Identify which cell holds the provided text, then report its [X, Y] central coordinate. 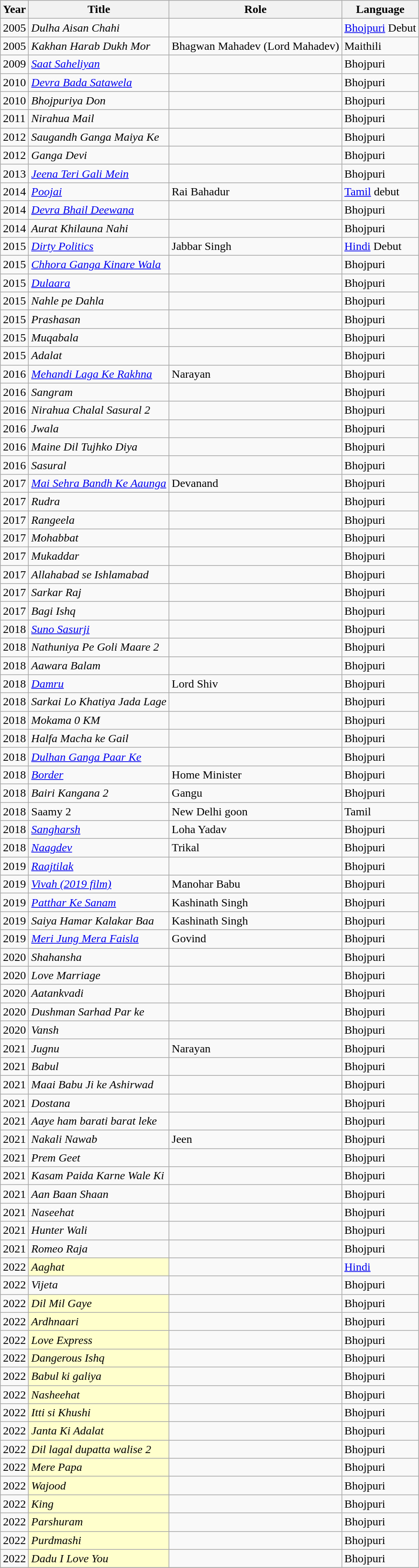
Aaghat [99, 1267]
Role [255, 10]
Suno Sasurji [99, 629]
Aawara Balam [99, 666]
Nasheehat [99, 1395]
Wajood [99, 1486]
Jeena Teri Gali Mein [99, 173]
Dadu I Love You [99, 1558]
Hindi Debut [380, 247]
Babul [99, 1066]
Bhagwan Mahadev (Lord Mahadev) [255, 46]
Bagi Ishq [99, 611]
Allahabad se Ishlamabad [99, 575]
Dostana [99, 1103]
Sarkar Raj [99, 593]
Ardhnaari [99, 1321]
Meri Jung Mera Faisla [99, 939]
Bhojpuri Debut [380, 28]
Naagdev [99, 848]
Saat Saheliyan [99, 64]
Shahansha [99, 957]
Raajtilak [99, 866]
Year [14, 10]
Nakali Nawab [99, 1139]
Janta Ki Adalat [99, 1431]
Sangram [99, 392]
Loha Yadav [255, 830]
Dushman Sarhad Par ke [99, 1012]
Title [99, 10]
Tamil [380, 812]
Kakhan Harab Dukh Mor [99, 46]
Jeen [255, 1139]
Nirahua Chalal Sasural 2 [99, 410]
Adalat [99, 356]
Maine Dil Tujhko Diya [99, 447]
Maithili [380, 46]
Devanand [255, 483]
Jwala [99, 429]
Love Express [99, 1340]
Dil lagal dupatta walise 2 [99, 1449]
Language [380, 10]
Dulaara [99, 283]
2013 [14, 173]
Home Minister [255, 775]
Vijeta [99, 1285]
Patthar Ke Sanam [99, 902]
Aatankvadi [99, 993]
Rangeela [99, 519]
Naseehat [99, 1212]
Saiya Hamar Kalakar Baa [99, 921]
Devra Bada Satawela [99, 82]
Saamy 2 [99, 812]
Prem Geet [99, 1158]
Dirty Politics [99, 247]
Nirahua Mail [99, 119]
Maai Babu Ji ke Ashirwad [99, 1084]
Chhora Ganga Kinare Wala [99, 265]
New Delhi goon [255, 812]
Sarkai Lo Khatiya Jada Lage [99, 702]
Nathuniya Pe Goli Maare 2 [99, 647]
Jugnu [99, 1048]
Hunter Wali [99, 1230]
Lord Shiv [255, 684]
Aaye ham barati barat leke [99, 1121]
Mehandi Laga Ke Rakhna [99, 374]
Trikal [255, 848]
Dangerous Ishq [99, 1358]
Bairi Kangana 2 [99, 793]
Mukaddar [99, 556]
Sangharsh [99, 830]
Romeo Raja [99, 1249]
Gangu [255, 793]
King [99, 1504]
Govind [255, 939]
Dulha Aisan Chahi [99, 28]
Vansh [99, 1030]
Rudra [99, 501]
Manohar Babu [255, 884]
Babul ki galiya [99, 1376]
Dulhan Ganga Paar Ke [99, 756]
2011 [14, 119]
Aurat Khilauna Nahi [99, 228]
Rai Bahadur [255, 192]
Kasam Paida Karne Wale Ki [99, 1176]
Prashasan [99, 319]
Muqabala [99, 338]
Jabbar Singh [255, 247]
Ganga Devi [99, 155]
Hindi [380, 1267]
Saugandh Ganga Maiya Ke [99, 137]
Mai Sehra Bandh Ke Aaunga [99, 483]
Purdmashi [99, 1540]
Tamil debut [380, 192]
Border [99, 775]
Dil Mil Gaye [99, 1303]
Damru [99, 684]
Mere Papa [99, 1467]
Halfa Macha ke Gail [99, 738]
Aan Baan Shaan [99, 1194]
2009 [14, 64]
Devra Bhail Deewana [99, 210]
Parshuram [99, 1522]
Poojai [99, 192]
Bhojpuriya Don [99, 101]
Vivah (2019 film) [99, 884]
Love Marriage [99, 975]
Itti si Khushi [99, 1413]
Mokama 0 KM [99, 720]
Nahle pe Dahla [99, 301]
Mohabbat [99, 538]
Sasural [99, 465]
